Find where the given text appears and provide that cell's center as [X, Y] coordinate. 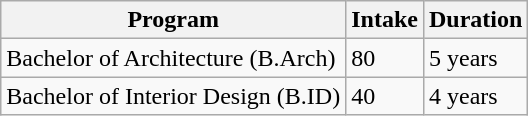
80 [385, 58]
4 years [475, 96]
Duration [475, 20]
5 years [475, 58]
Intake [385, 20]
Program [174, 20]
40 [385, 96]
Bachelor of Architecture (B.Arch) [174, 58]
Bachelor of Interior Design (B.ID) [174, 96]
